Scan for the cell matching the given text and deliver its [x, y] coordinate at center. 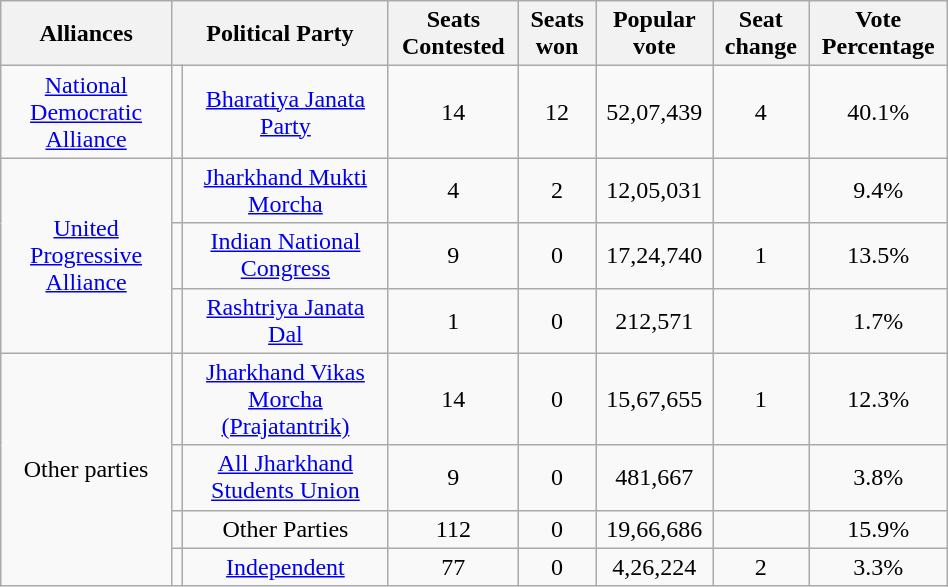
17,24,740 [654, 256]
Popular vote [654, 34]
9.4% [878, 190]
481,667 [654, 478]
12,05,031 [654, 190]
Bharatiya Janata Party [285, 112]
52,07,439 [654, 112]
12 [557, 112]
Rashtriya Janata Dal [285, 320]
40.1% [878, 112]
Political Party [280, 34]
3.8% [878, 478]
Independent [285, 567]
112 [453, 529]
Other parties [86, 470]
National Democratic Alliance [86, 112]
13.5% [878, 256]
77 [453, 567]
Indian National Congress [285, 256]
Seat change [762, 34]
Jharkhand Vikas Morcha (Prajatantrik) [285, 399]
12.3% [878, 399]
Alliances [86, 34]
212,571 [654, 320]
Vote Percentage [878, 34]
Other Parties [285, 529]
3.3% [878, 567]
Jharkhand Mukti Morcha [285, 190]
4,26,224 [654, 567]
Seats won [557, 34]
United Progressive Alliance [86, 256]
Seats Contested [453, 34]
19,66,686 [654, 529]
All Jharkhand Students Union [285, 478]
15,67,655 [654, 399]
15.9% [878, 529]
1.7% [878, 320]
